Pinpoint the cell where the given text exists, returning its (X, Y) midpoint coordinate. 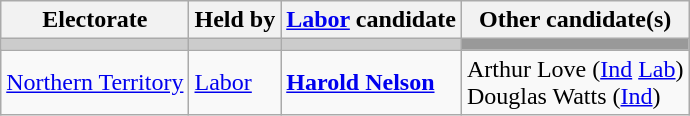
Harold Nelson (372, 82)
Electorate (95, 20)
Labor (235, 82)
Northern Territory (95, 82)
Other candidate(s) (575, 20)
Labor candidate (372, 20)
Held by (235, 20)
Arthur Love (Ind Lab)Douglas Watts (Ind) (575, 82)
